Detect which cell encompasses the target text, then output its [X, Y] center coordinate. 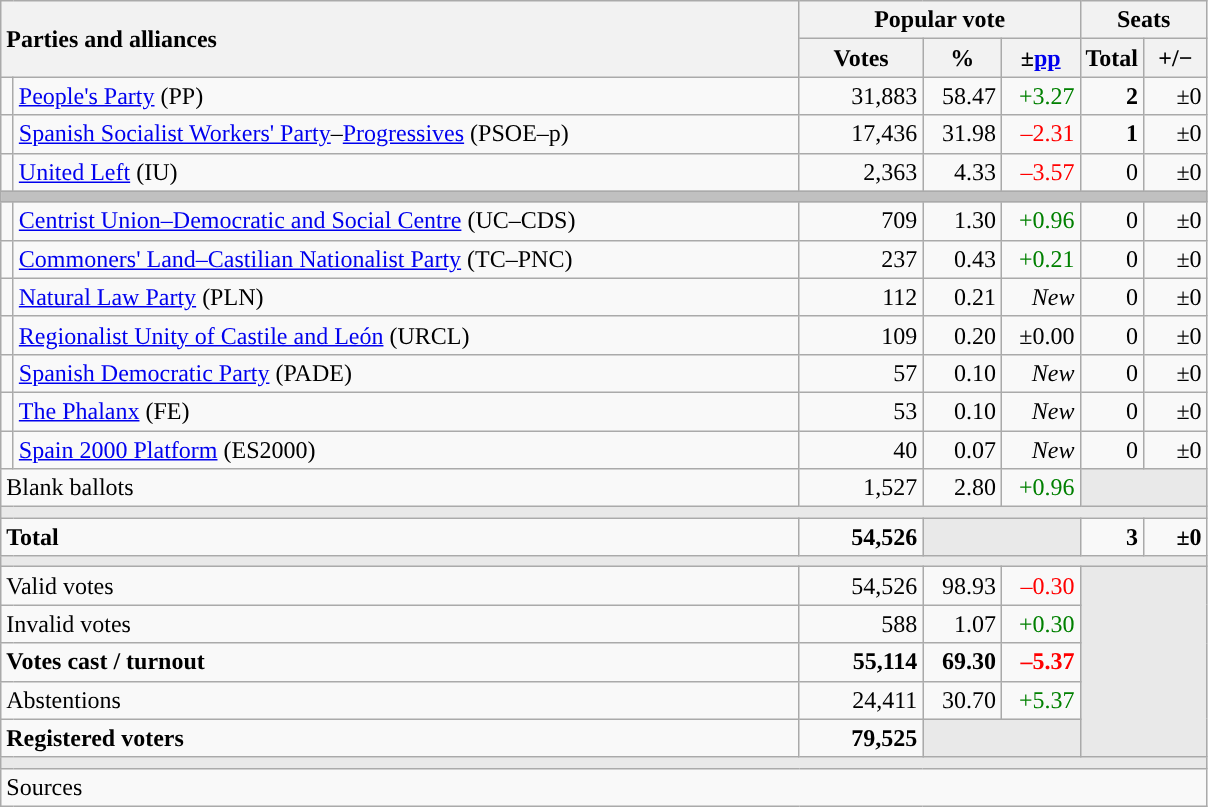
United Left (IU) [406, 172]
709 [861, 221]
Parties and alliances [400, 39]
0.43 [962, 259]
Votes cast / turnout [400, 662]
Registered voters [400, 738]
2 [1112, 96]
0.07 [962, 449]
112 [861, 297]
% [962, 58]
0.21 [962, 297]
Spanish Socialist Workers' Party–Progressives (PSOE–p) [406, 134]
Valid votes [400, 586]
People's Party (PP) [406, 96]
The Phalanx (FE) [406, 411]
+0.30 [1040, 624]
+3.27 [1040, 96]
Abstentions [400, 700]
Commoners' Land–Castilian Nationalist Party (TC–PNC) [406, 259]
31.98 [962, 134]
–3.57 [1040, 172]
1.30 [962, 221]
69.30 [962, 662]
40 [861, 449]
+0.21 [1040, 259]
24,411 [861, 700]
98.93 [962, 586]
Popular vote [940, 20]
588 [861, 624]
Natural Law Party (PLN) [406, 297]
Spain 2000 Platform (ES2000) [406, 449]
1.07 [962, 624]
Sources [604, 787]
30.70 [962, 700]
0.20 [962, 335]
17,436 [861, 134]
+/− [1176, 58]
53 [861, 411]
58.47 [962, 96]
79,525 [861, 738]
31,883 [861, 96]
Invalid votes [400, 624]
–0.30 [1040, 586]
55,114 [861, 662]
1,527 [861, 488]
±0.00 [1040, 335]
±pp [1040, 58]
–5.37 [1040, 662]
1 [1112, 134]
4.33 [962, 172]
–2.31 [1040, 134]
Regionalist Unity of Castile and León (URCL) [406, 335]
57 [861, 373]
2.80 [962, 488]
2,363 [861, 172]
109 [861, 335]
Centrist Union–Democratic and Social Centre (UC–CDS) [406, 221]
Seats [1144, 20]
+5.37 [1040, 700]
Spanish Democratic Party (PADE) [406, 373]
Votes [861, 58]
237 [861, 259]
Blank ballots [400, 488]
3 [1112, 537]
